Output the [x, y] coordinate of the center of the cell containing the given text.  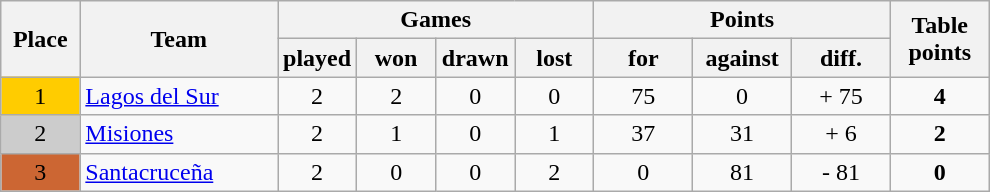
31 [742, 134]
played [318, 58]
Lagos del Sur [179, 96]
3 [40, 172]
Games [436, 20]
Team [179, 39]
75 [644, 96]
for [644, 58]
+ 75 [842, 96]
Place [40, 39]
37 [644, 134]
diff. [842, 58]
Points [742, 20]
against [742, 58]
Santacruceña [179, 172]
Tablepoints [940, 39]
drawn [476, 58]
- 81 [842, 172]
4 [940, 96]
won [396, 58]
+ 6 [842, 134]
Misiones [179, 134]
81 [742, 172]
lost [554, 58]
